Identify which cell holds the provided text, then report its (X, Y) central coordinate. 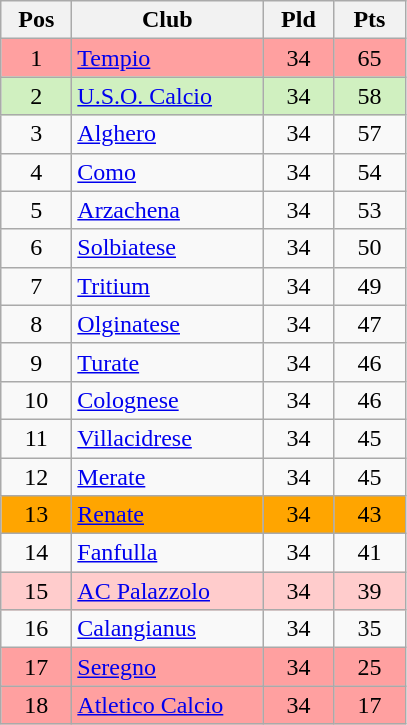
13 (36, 515)
49 (370, 286)
Fanfulla (168, 553)
41 (370, 553)
47 (370, 324)
35 (370, 629)
AC Palazzolo (168, 591)
39 (370, 591)
Villacidrese (168, 438)
Pld (298, 20)
50 (370, 248)
9 (36, 362)
54 (370, 172)
53 (370, 210)
Merate (168, 477)
Alghero (168, 134)
25 (370, 667)
16 (36, 629)
Calangianus (168, 629)
4 (36, 172)
57 (370, 134)
2 (36, 96)
10 (36, 400)
Atletico Calcio (168, 705)
Tempio (168, 58)
Pts (370, 20)
Solbiatese (168, 248)
15 (36, 591)
Colognese (168, 400)
58 (370, 96)
Como (168, 172)
Arzachena (168, 210)
Olginatese (168, 324)
U.S.O. Calcio (168, 96)
Pos (36, 20)
Tritium (168, 286)
1 (36, 58)
8 (36, 324)
6 (36, 248)
43 (370, 515)
Turate (168, 362)
14 (36, 553)
3 (36, 134)
7 (36, 286)
11 (36, 438)
65 (370, 58)
Renate (168, 515)
Seregno (168, 667)
12 (36, 477)
Club (168, 20)
18 (36, 705)
5 (36, 210)
